Return the (X, Y) coordinate for the center point of the cell that contains the specified text.  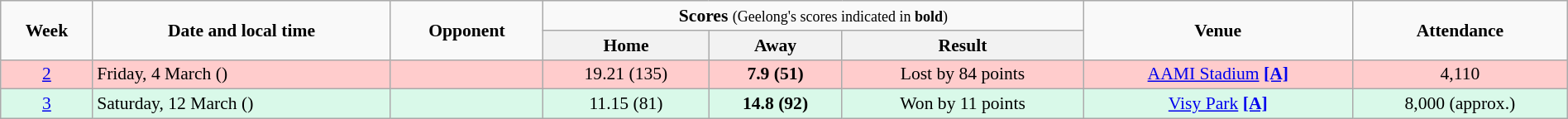
19.21 (135) (626, 74)
Away (776, 45)
Date and local time (241, 30)
8,000 (approx.) (1460, 104)
Lost by 84 points (963, 74)
Scores (Geelong's scores indicated in bold) (814, 16)
Friday, 4 March () (241, 74)
Result (963, 45)
2 (46, 74)
7.9 (51) (776, 74)
Home (626, 45)
3 (46, 104)
4,110 (1460, 74)
Opponent (466, 30)
AAMI Stadium [A] (1218, 74)
Week (46, 30)
Venue (1218, 30)
Attendance (1460, 30)
14.8 (92) (776, 104)
11.15 (81) (626, 104)
Won by 11 points (963, 104)
Saturday, 12 March () (241, 104)
Visy Park [A] (1218, 104)
